For the text-containing cell, return its midpoint in [x, y] coordinate format. 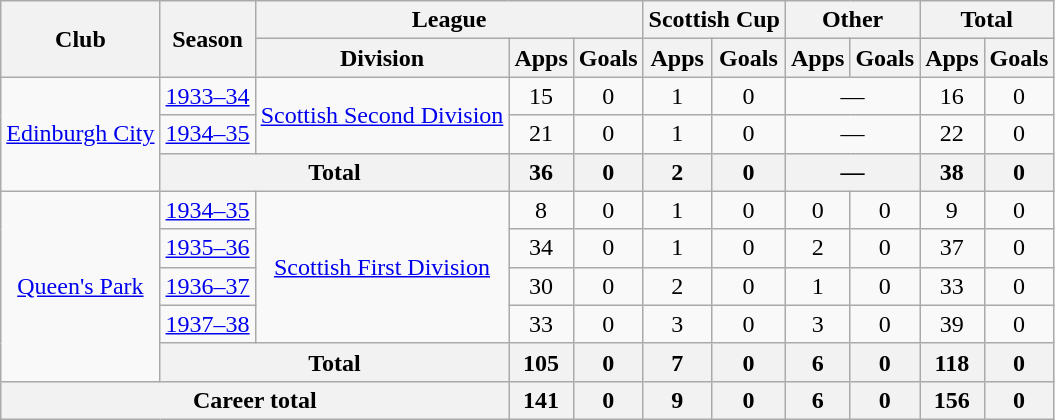
Division [382, 58]
34 [541, 248]
118 [952, 362]
Career total [255, 400]
Scottish Second Division [382, 115]
38 [952, 172]
1935–36 [208, 248]
Scottish First Division [382, 267]
1933–34 [208, 96]
30 [541, 286]
League [449, 20]
22 [952, 134]
37 [952, 248]
Season [208, 39]
Edinburgh City [80, 134]
39 [952, 324]
156 [952, 400]
Other [852, 20]
Scottish Cup [714, 20]
15 [541, 96]
16 [952, 96]
21 [541, 134]
1936–37 [208, 286]
141 [541, 400]
36 [541, 172]
Club [80, 39]
7 [677, 362]
Queen's Park [80, 286]
105 [541, 362]
1937–38 [208, 324]
8 [541, 210]
